Scan for the cell matching the given text and deliver its [X, Y] coordinate at center. 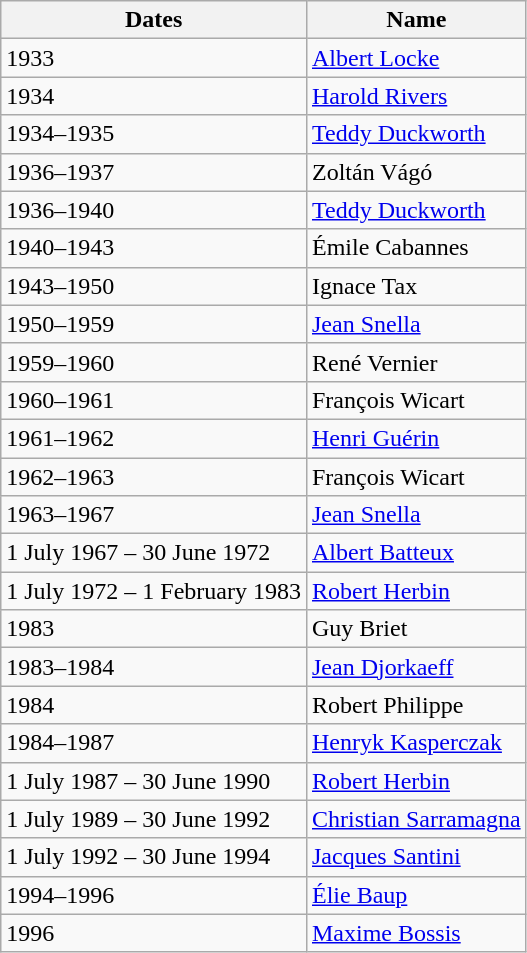
1984–1987 [154, 743]
Émile Cabannes [416, 248]
Dates [154, 20]
Name [416, 20]
Jean Djorkaeff [416, 667]
1984 [154, 705]
1936–1937 [154, 172]
1 July 1992 – 30 June 1994 [154, 857]
Élie Baup [416, 895]
1962–1963 [154, 477]
Albert Batteux [416, 553]
Albert Locke [416, 58]
Harold Rivers [416, 96]
1950–1959 [154, 324]
1 July 1987 – 30 June 1990 [154, 781]
Zoltán Vágó [416, 172]
1961–1962 [154, 438]
Christian Sarramagna [416, 819]
1994–1996 [154, 895]
Henri Guérin [416, 438]
Maxime Bossis [416, 933]
1943–1950 [154, 286]
Jacques Santini [416, 857]
1983–1984 [154, 667]
Robert Philippe [416, 705]
1963–1967 [154, 515]
René Vernier [416, 362]
1934 [154, 96]
1960–1961 [154, 400]
1996 [154, 933]
Guy Briet [416, 629]
1983 [154, 629]
1 July 1967 – 30 June 1972 [154, 553]
1 July 1989 – 30 June 1992 [154, 819]
1934–1935 [154, 134]
1959–1960 [154, 362]
Henryk Kasperczak [416, 743]
1940–1943 [154, 248]
1933 [154, 58]
1 July 1972 – 1 February 1983 [154, 591]
1936–1940 [154, 210]
Ignace Tax [416, 286]
